Output the [x, y] coordinate of the center of the cell containing the given text.  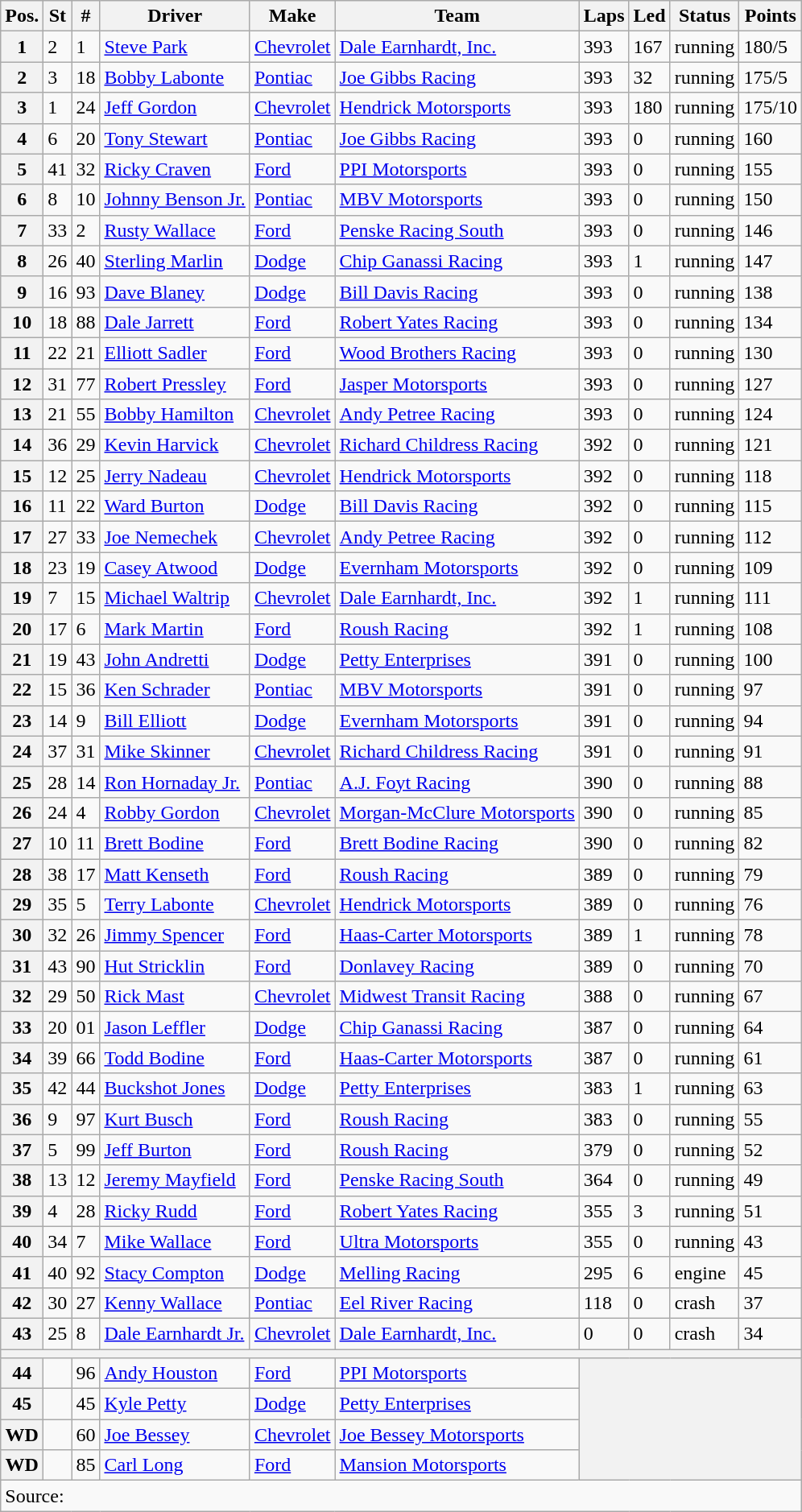
109 [771, 568]
Midwest Transit Racing [457, 997]
Source: [401, 1496]
Jason Leffler [175, 1027]
Donlavey Racing [457, 966]
Ricky Craven [175, 169]
108 [771, 629]
Casey Atwood [175, 568]
175/10 [771, 108]
engine [705, 1272]
Pos. [23, 16]
64 [771, 1027]
A.J. Foyt Racing [457, 782]
Ward Burton [175, 506]
Carl Long [175, 1465]
Terry Labonte [175, 905]
50 [85, 997]
60 [85, 1435]
Hut Stricklin [175, 966]
Dale Earnhardt Jr. [175, 1333]
130 [771, 353]
Stacy Compton [175, 1272]
67 [771, 997]
Dale Jarrett [175, 322]
Points [771, 16]
Driver [175, 16]
Joe Bessey [175, 1435]
Melling Racing [457, 1272]
379 [604, 1150]
Mark Martin [175, 629]
St [58, 16]
111 [771, 598]
100 [771, 659]
Michael Waltrip [175, 598]
Jeff Burton [175, 1150]
49 [771, 1180]
167 [649, 47]
134 [771, 322]
91 [771, 751]
160 [771, 138]
121 [771, 445]
Matt Kenseth [175, 874]
Kenny Wallace [175, 1303]
61 [771, 1058]
51 [771, 1211]
76 [771, 905]
93 [85, 291]
147 [771, 261]
175/5 [771, 77]
Todd Bodine [175, 1058]
Robby Gordon [175, 812]
127 [771, 384]
99 [85, 1150]
Andy Houston [175, 1374]
Jasper Motorsports [457, 384]
115 [771, 506]
Elliott Sadler [175, 353]
Steve Park [175, 47]
Bobby Labonte [175, 77]
180/5 [771, 47]
John Andretti [175, 659]
78 [771, 936]
Kurt Busch [175, 1119]
Morgan-McClure Motorsports [457, 812]
Rick Mast [175, 997]
Mike Skinner [175, 751]
52 [771, 1150]
63 [771, 1089]
Bobby Hamilton [175, 415]
150 [771, 200]
Mansion Motorsports [457, 1465]
112 [771, 537]
70 [771, 966]
Eel River Racing [457, 1303]
Ultra Motorsports [457, 1241]
Buckshot Jones [175, 1089]
Jeremy Mayfield [175, 1180]
Rusty Wallace [175, 230]
77 [85, 384]
Joe Bessey Motorsports [457, 1435]
Brett Bodine [175, 843]
Johnny Benson Jr. [175, 200]
146 [771, 230]
180 [649, 108]
79 [771, 874]
Team [457, 16]
Status [705, 16]
Jerry Nadeau [175, 476]
Mike Wallace [175, 1241]
Tony Stewart [175, 138]
Led [649, 16]
138 [771, 291]
124 [771, 415]
Laps [604, 16]
Robert Pressley [175, 384]
Kevin Harvick [175, 445]
Ron Hornaday Jr. [175, 782]
82 [771, 843]
Brett Bodine Racing [457, 843]
Bill Elliott [175, 721]
Wood Brothers Racing [457, 353]
364 [604, 1180]
# [85, 16]
155 [771, 169]
Joe Nemechek [175, 537]
Ken Schrader [175, 690]
Make [292, 16]
295 [604, 1272]
388 [604, 997]
Ricky Rudd [175, 1211]
66 [85, 1058]
Dave Blaney [175, 291]
Jeff Gordon [175, 108]
90 [85, 966]
Sterling Marlin [175, 261]
Kyle Petty [175, 1404]
01 [85, 1027]
94 [771, 721]
Jimmy Spencer [175, 936]
92 [85, 1272]
96 [85, 1374]
